Provide the [x, y] coordinate of the cell's center where the given text is located.  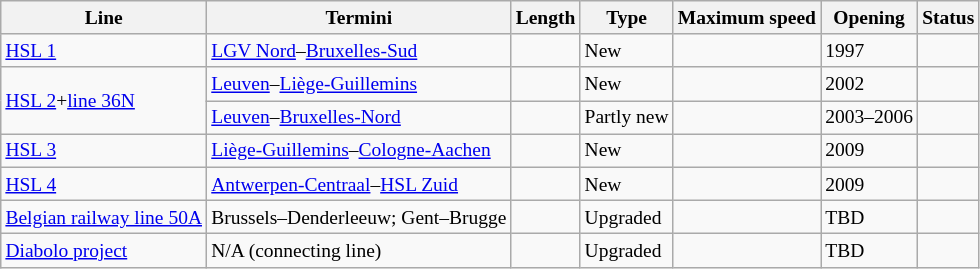
2002 [870, 84]
Leuven–Liège-Guillemins [359, 84]
Brussels–Denderleeuw; Gent–Brugge [359, 216]
HSL 1 [104, 50]
Partly new [626, 118]
Maximum speed [746, 18]
HSL 4 [104, 184]
Belgian railway line 50A [104, 216]
HSL 2+line 36N [104, 100]
Opening [870, 18]
1997 [870, 50]
Liège-Guillemins–Cologne-Aachen [359, 150]
Type [626, 18]
N/A (connecting line) [359, 250]
Leuven–Bruxelles-Nord [359, 118]
Line [104, 18]
LGV Nord–Bruxelles-Sud [359, 50]
Antwerpen-Centraal–HSL Zuid [359, 184]
Termini [359, 18]
2003–2006 [870, 118]
Diabolo project [104, 250]
HSL 3 [104, 150]
Length [546, 18]
Status [948, 18]
